Locate the cell with the specified text and output its [x, y] center coordinate. 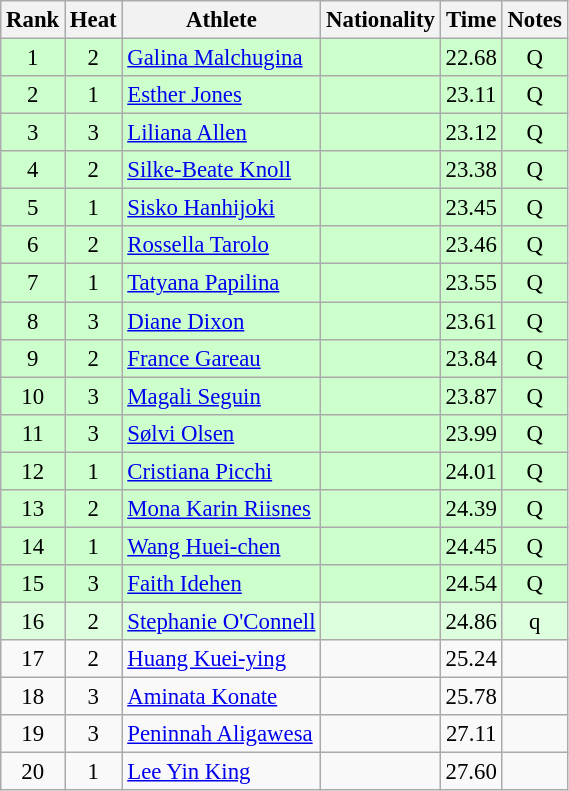
18 [33, 697]
Faith Idehen [222, 584]
Stephanie O'Connell [222, 621]
17 [33, 659]
12 [33, 471]
27.11 [471, 734]
Peninnah Aligawesa [222, 734]
Notes [534, 20]
Galina Malchugina [222, 58]
5 [33, 208]
11 [33, 433]
16 [33, 621]
23.61 [471, 321]
9 [33, 358]
27.60 [471, 772]
24.54 [471, 584]
Rank [33, 20]
23.11 [471, 95]
8 [33, 321]
15 [33, 584]
19 [33, 734]
Diane Dixon [222, 321]
Magali Seguin [222, 396]
q [534, 621]
25.24 [471, 659]
23.46 [471, 245]
7 [33, 283]
Lee Yin King [222, 772]
20 [33, 772]
Wang Huei-chen [222, 546]
4 [33, 170]
Time [471, 20]
23.55 [471, 283]
23.45 [471, 208]
23.84 [471, 358]
23.12 [471, 133]
Aminata Konate [222, 697]
13 [33, 509]
14 [33, 546]
23.38 [471, 170]
22.68 [471, 58]
Sisko Hanhijoki [222, 208]
Rossella Tarolo [222, 245]
6 [33, 245]
Tatyana Papilina [222, 283]
Esther Jones [222, 95]
10 [33, 396]
23.99 [471, 433]
Heat [94, 20]
Mona Karin Riisnes [222, 509]
Sølvi Olsen [222, 433]
Cristiana Picchi [222, 471]
Athlete [222, 20]
Liliana Allen [222, 133]
24.86 [471, 621]
Silke-Beate Knoll [222, 170]
Nationality [380, 20]
France Gareau [222, 358]
23.87 [471, 396]
Huang Kuei-ying [222, 659]
24.01 [471, 471]
24.39 [471, 509]
25.78 [471, 697]
24.45 [471, 546]
